Determine the [X, Y] coordinate at the center of the cell enclosing the given text.  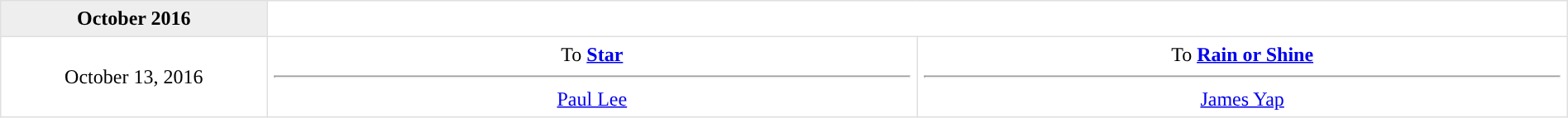
October 2016 [134, 19]
To Rain or ShineJames Yap [1242, 77]
October 13, 2016 [134, 77]
To StarPaul Lee [592, 77]
